Provide the [X, Y] coordinate of the cell's center where the given text is located.  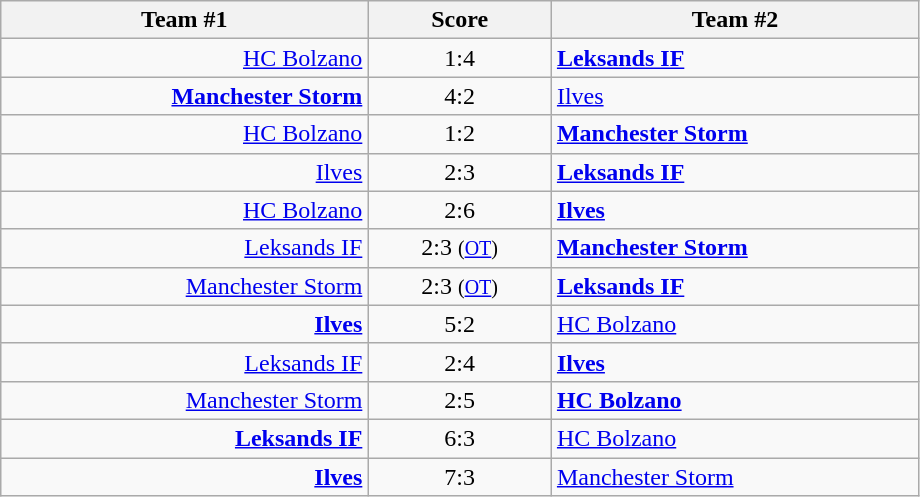
Score [460, 20]
4:2 [460, 96]
Team #2 [734, 20]
1:2 [460, 134]
2:6 [460, 210]
2:5 [460, 400]
Team #1 [184, 20]
5:2 [460, 324]
6:3 [460, 438]
1:4 [460, 58]
2:4 [460, 362]
2:3 [460, 172]
7:3 [460, 477]
